Output the [x, y] coordinate of the center of the cell containing the given text.  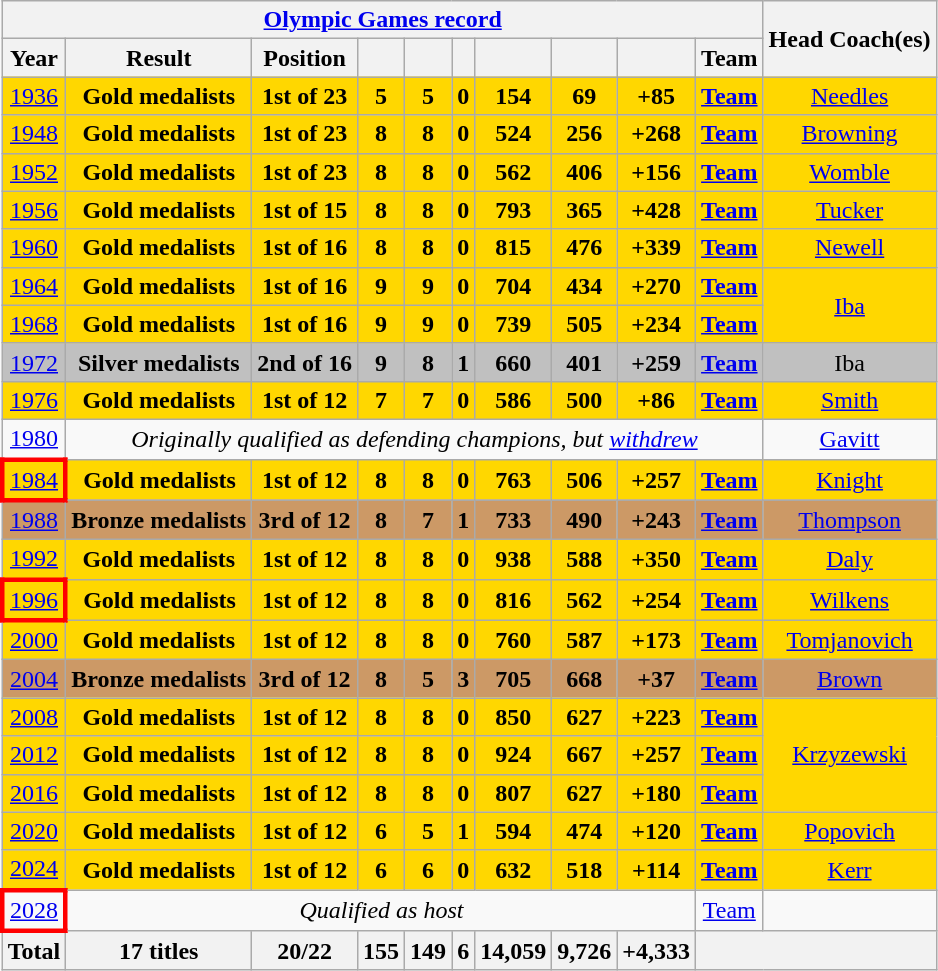
+173 [656, 640]
500 [584, 400]
505 [584, 324]
587 [584, 640]
1956 [34, 210]
Newell [850, 248]
+86 [656, 400]
3 [464, 679]
Total [34, 951]
2004 [34, 679]
+268 [656, 134]
9,726 [584, 951]
Gavitt [850, 439]
924 [514, 755]
Tucker [850, 210]
Womble [850, 172]
2008 [34, 717]
Knight [850, 480]
+114 [656, 870]
Wilkens [850, 600]
Daly [850, 560]
476 [584, 248]
1984 [34, 480]
Year [34, 58]
155 [380, 951]
807 [514, 793]
Position [305, 58]
+270 [656, 286]
506 [584, 480]
1980 [34, 439]
632 [514, 870]
Kerr [850, 870]
490 [584, 520]
588 [584, 560]
815 [514, 248]
1952 [34, 172]
149 [428, 951]
20/22 [305, 951]
Qualified as host [381, 910]
704 [514, 286]
Result [159, 58]
518 [584, 870]
1972 [34, 362]
1992 [34, 560]
Brown [850, 679]
Browning [850, 134]
14,059 [514, 951]
2028 [34, 910]
760 [514, 640]
763 [514, 480]
2nd of 16 [305, 362]
524 [514, 134]
667 [584, 755]
+259 [656, 362]
938 [514, 560]
406 [584, 172]
+156 [656, 172]
474 [584, 831]
+428 [656, 210]
1st of 15 [305, 210]
2024 [34, 870]
+37 [656, 679]
+223 [656, 717]
793 [514, 210]
365 [584, 210]
256 [584, 134]
+339 [656, 248]
739 [514, 324]
69 [584, 96]
Needles [850, 96]
401 [584, 362]
1936 [34, 96]
Smith [850, 400]
+180 [656, 793]
586 [514, 400]
+4,333 [656, 951]
660 [514, 362]
594 [514, 831]
+254 [656, 600]
Originally qualified as defending champions, but withdrew [414, 439]
1948 [34, 134]
1968 [34, 324]
+350 [656, 560]
+234 [656, 324]
733 [514, 520]
2000 [34, 640]
2016 [34, 793]
Popovich [850, 831]
434 [584, 286]
816 [514, 600]
1988 [34, 520]
+85 [656, 96]
17 titles [159, 951]
1964 [34, 286]
+243 [656, 520]
850 [514, 717]
1960 [34, 248]
Olympic Games record [382, 20]
1996 [34, 600]
2012 [34, 755]
154 [514, 96]
2020 [34, 831]
668 [584, 679]
Thompson [850, 520]
Head Coach(es) [850, 39]
705 [514, 679]
Silver medalists [159, 362]
Krzyzewski [850, 755]
+120 [656, 831]
Tomjanovich [850, 640]
1976 [34, 400]
